Scan for the cell matching the given text and deliver its (X, Y) coordinate at center. 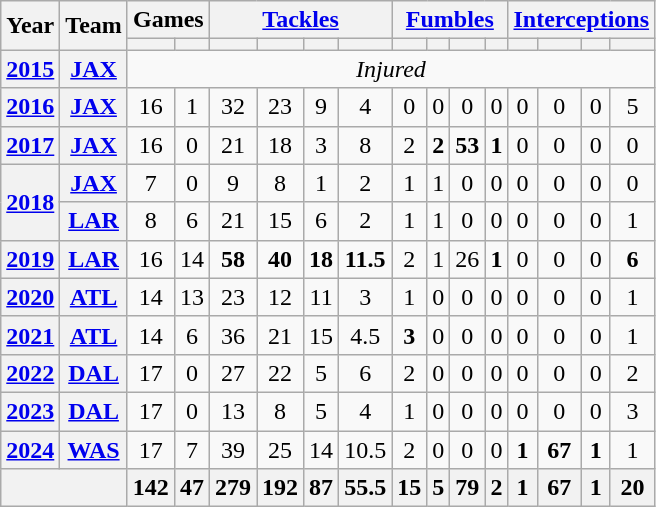
47 (192, 488)
4.5 (366, 335)
Interceptions (582, 20)
11 (322, 297)
11.5 (366, 259)
22 (280, 373)
53 (468, 145)
27 (232, 373)
2015 (30, 69)
142 (150, 488)
Team (94, 26)
2019 (30, 259)
192 (280, 488)
25 (280, 449)
Year (30, 26)
36 (232, 335)
2017 (30, 145)
2016 (30, 107)
2020 (30, 297)
2023 (30, 411)
Tackles (300, 20)
279 (232, 488)
20 (632, 488)
WAS (94, 449)
39 (232, 449)
Fumbles (450, 20)
40 (280, 259)
2024 (30, 449)
79 (468, 488)
2022 (30, 373)
2018 (30, 202)
26 (468, 259)
55.5 (366, 488)
12 (280, 297)
2021 (30, 335)
58 (232, 259)
10.5 (366, 449)
32 (232, 107)
Injured (390, 69)
87 (322, 488)
Games (168, 20)
